Output the [X, Y] coordinate of the center of the cell containing the given text.  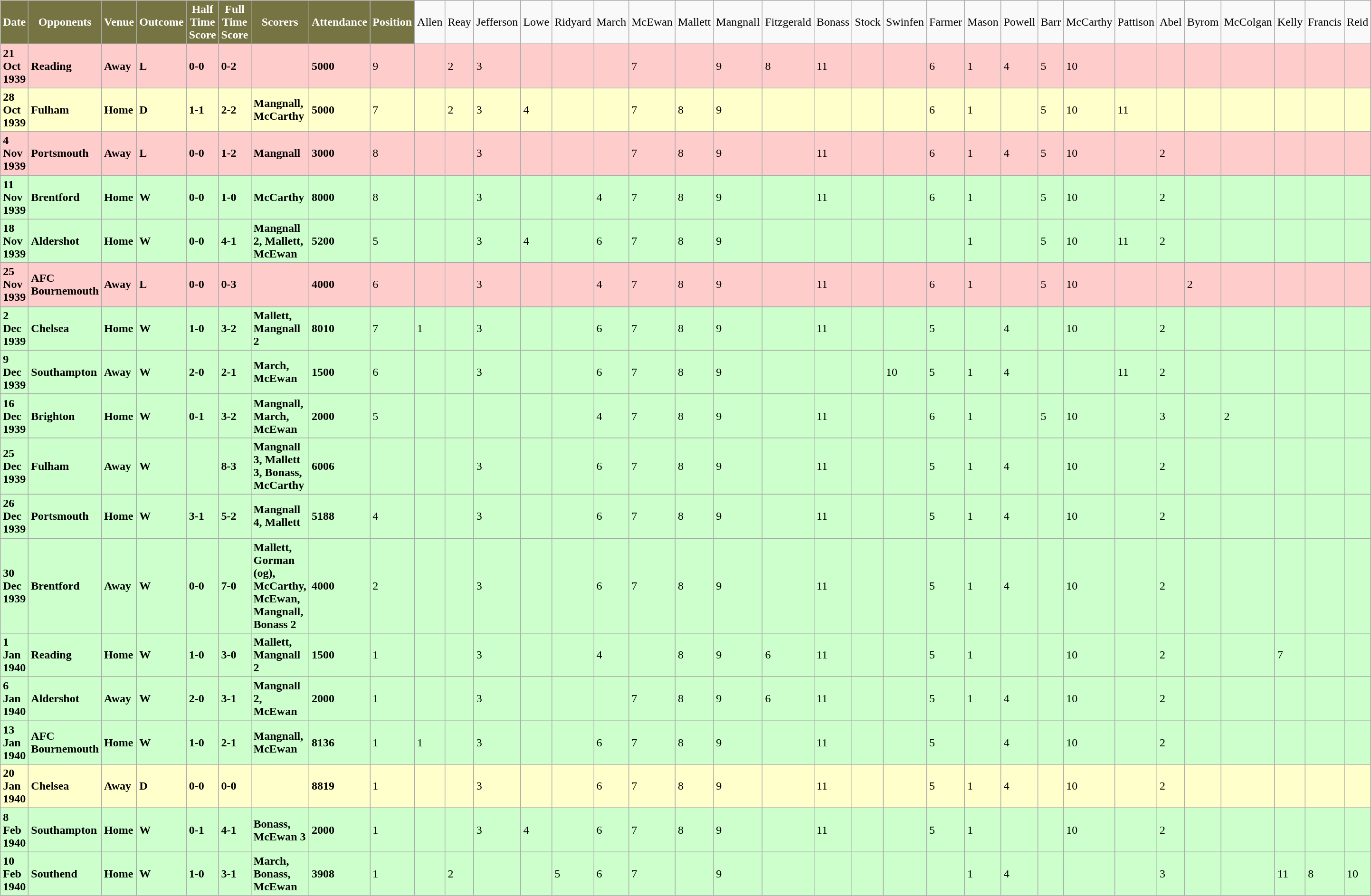
Francis [1325, 22]
16 Dec 1939 [14, 416]
Jefferson [497, 22]
13 Jan 1940 [14, 743]
5-2 [235, 516]
Allen [430, 22]
Outcome [162, 22]
3-0 [235, 655]
18 Nov 1939 [14, 241]
Pattison [1136, 22]
0-2 [235, 66]
Farmer [945, 22]
Mangnall 2, Mallett, McEwan [280, 241]
Date [14, 22]
Brighton [65, 416]
Fitzgerald [788, 22]
3000 [339, 153]
1 Jan 1940 [14, 655]
March, McEwan [280, 372]
6006 [339, 466]
Southend [65, 874]
Mangnall, McEwan [280, 743]
Ridyard [573, 22]
8819 [339, 786]
Bonass, McEwan 3 [280, 830]
Bonass [833, 22]
McEwan [652, 22]
Swinfen [904, 22]
0-3 [235, 285]
3908 [339, 874]
Byrom [1203, 22]
March, Bonass, McEwan [280, 874]
Full Time Score [235, 22]
5188 [339, 516]
1-1 [202, 110]
Scorers [280, 22]
26 Dec 1939 [14, 516]
Mangnall 3, Mallett 3, Bonass, McCarthy [280, 466]
Abel [1171, 22]
Lowe [536, 22]
28 Oct 1939 [14, 110]
Venue [119, 22]
21 Oct 1939 [14, 66]
Mangnall 4, Mallett [280, 516]
Mangnall 2, McEwan [280, 699]
Mallett, Gorman (og), McCarthy, McEwan, Mangnall, Bonass 2 [280, 585]
10 Feb 1940 [14, 874]
11 Nov 1939 [14, 197]
Attendance [339, 22]
4 Nov 1939 [14, 153]
8000 [339, 197]
25 Nov 1939 [14, 285]
Barr [1051, 22]
Mallett [694, 22]
Mason [983, 22]
Reay [459, 22]
Opponents [65, 22]
Stock [868, 22]
March [611, 22]
20 Jan 1940 [14, 786]
2-2 [235, 110]
6 Jan 1940 [14, 699]
5200 [339, 241]
Powell [1019, 22]
25 Dec 1939 [14, 466]
Half Time Score [202, 22]
8 Feb 1940 [14, 830]
8010 [339, 328]
2 Dec 1939 [14, 328]
Mangnall, March, McEwan [280, 416]
Mangnall, McCarthy [280, 110]
8-3 [235, 466]
8136 [339, 743]
Kelly [1290, 22]
7-0 [235, 585]
9 Dec 1939 [14, 372]
Reid [1357, 22]
30 Dec 1939 [14, 585]
McColgan [1248, 22]
Position [392, 22]
1-2 [235, 153]
